Provide the (x, y) coordinate of the cell's center where the given text is located.  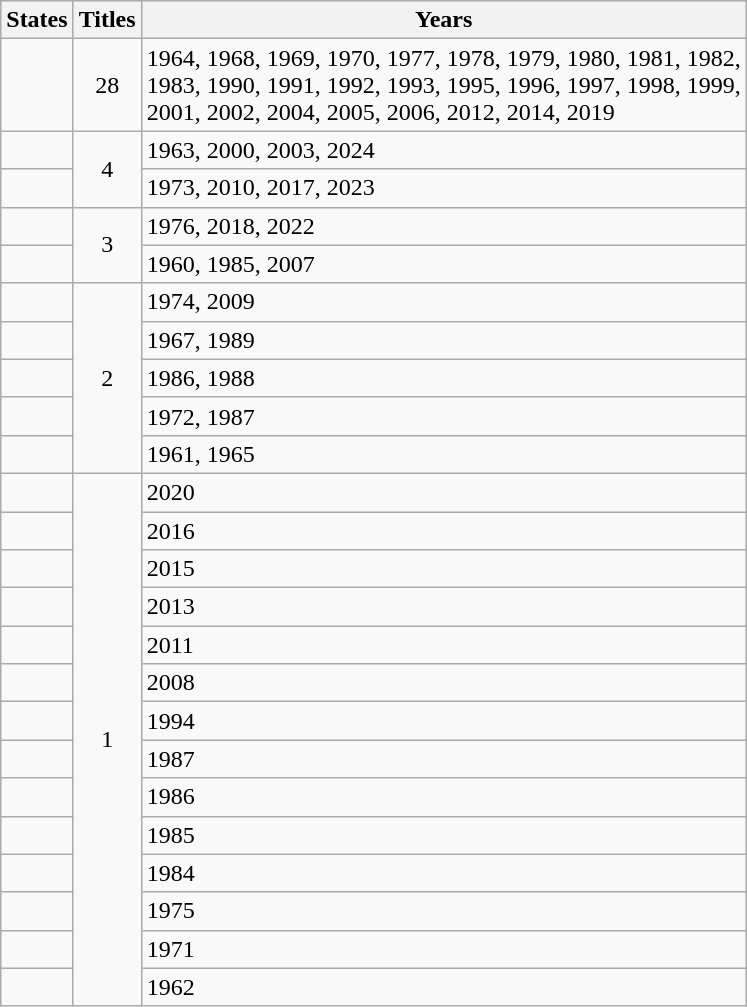
1972, 1987 (444, 416)
1967, 1989 (444, 340)
1962 (444, 987)
2008 (444, 683)
3 (107, 245)
1974, 2009 (444, 302)
1987 (444, 759)
2020 (444, 492)
1960, 1985, 2007 (444, 264)
2 (107, 378)
1976, 2018, 2022 (444, 226)
States (37, 20)
1961, 1965 (444, 454)
Titles (107, 20)
1984 (444, 873)
1986, 1988 (444, 378)
1 (107, 740)
1985 (444, 835)
1975 (444, 911)
2016 (444, 531)
1971 (444, 949)
4 (107, 169)
1973, 2010, 2017, 2023 (444, 188)
28 (107, 85)
Years (444, 20)
1986 (444, 797)
1963, 2000, 2003, 2024 (444, 150)
1994 (444, 721)
2015 (444, 569)
2013 (444, 607)
2011 (444, 645)
